Search for the cell housing the specified text and yield its [x, y] center coordinate. 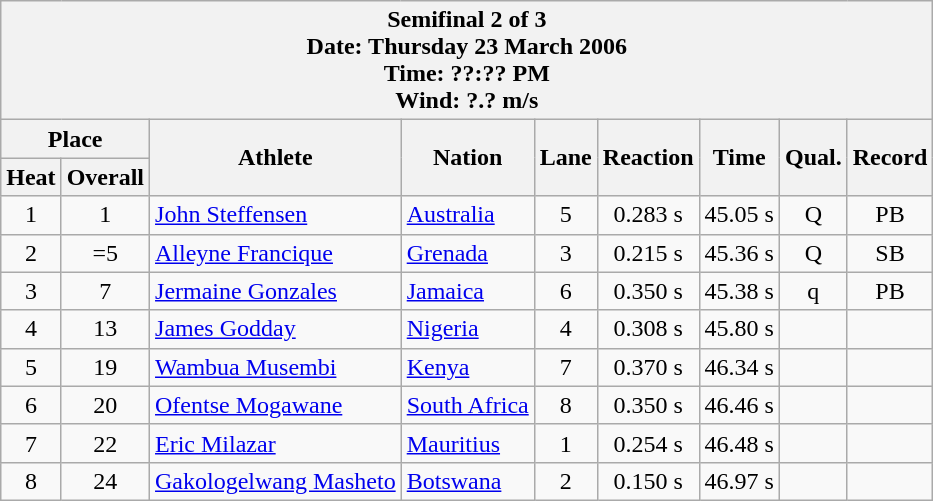
SB [890, 253]
45.05 s [739, 215]
Botswana [468, 481]
Kenya [468, 367]
13 [105, 329]
0.308 s [648, 329]
Reaction [648, 158]
Mauritius [468, 443]
Grenada [468, 253]
Jermaine Gonzales [276, 291]
=5 [105, 253]
Overall [105, 177]
Nation [468, 158]
Lane [566, 158]
Jamaica [468, 291]
19 [105, 367]
Alleyne Francique [276, 253]
Gakologelwang Masheto [276, 481]
Wambua Musembi [276, 367]
Heat [31, 177]
46.97 s [739, 481]
20 [105, 405]
John Steffensen [276, 215]
45.38 s [739, 291]
Place [76, 139]
45.36 s [739, 253]
q [813, 291]
24 [105, 481]
Time [739, 158]
South Africa [468, 405]
46.46 s [739, 405]
22 [105, 443]
Nigeria [468, 329]
0.370 s [648, 367]
0.254 s [648, 443]
Ofentse Mogawane [276, 405]
James Godday [276, 329]
46.34 s [739, 367]
Australia [468, 215]
Semifinal 2 of 3 Date: Thursday 23 March 2006 Time: ??:?? PM Wind: ?.? m/s [467, 60]
Eric Milazar [276, 443]
46.48 s [739, 443]
Qual. [813, 158]
0.150 s [648, 481]
0.215 s [648, 253]
45.80 s [739, 329]
0.283 s [648, 215]
Record [890, 158]
Athlete [276, 158]
